Extract the (X, Y) coordinate from the center of the cell holding the provided text.  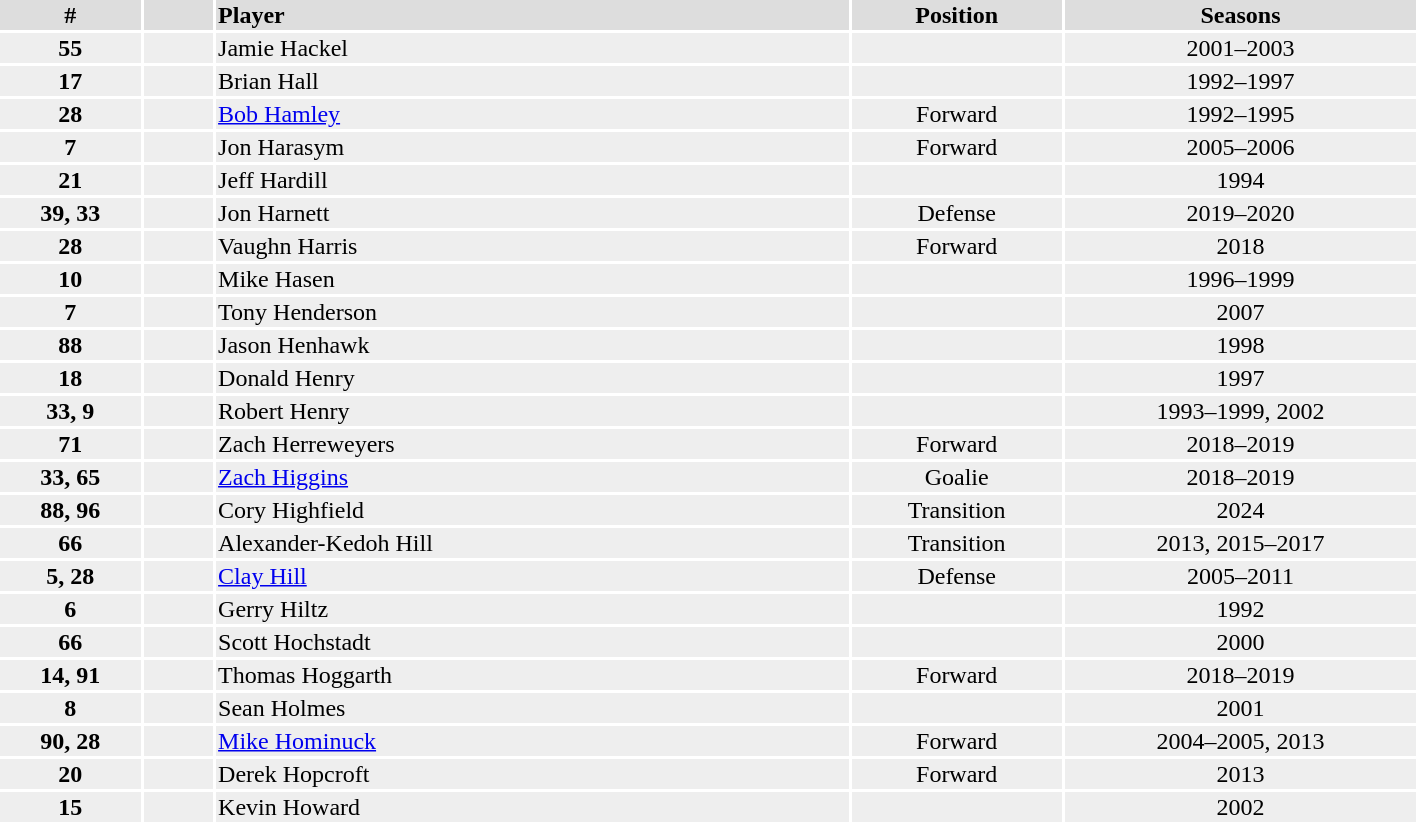
10 (70, 279)
2019–2020 (1240, 213)
Derek Hopcroft (533, 774)
Cory Highfield (533, 510)
2013, 2015–2017 (1240, 543)
17 (70, 81)
Scott Hochstadt (533, 642)
6 (70, 609)
8 (70, 708)
Goalie (956, 477)
Jeff Hardill (533, 180)
2005–2011 (1240, 576)
1993–1999, 2002 (1240, 411)
2007 (1240, 312)
Thomas Hoggarth (533, 675)
1998 (1240, 345)
Zach Herreweyers (533, 444)
Player (533, 15)
2013 (1240, 774)
Jon Harasym (533, 147)
Seasons (1240, 15)
20 (70, 774)
2024 (1240, 510)
1992–1997 (1240, 81)
55 (70, 48)
1997 (1240, 378)
71 (70, 444)
2001 (1240, 708)
Gerry Hiltz (533, 609)
18 (70, 378)
Robert Henry (533, 411)
15 (70, 807)
Mike Hasen (533, 279)
1992 (1240, 609)
2001–2003 (1240, 48)
# (70, 15)
Donald Henry (533, 378)
Alexander-Kedoh Hill (533, 543)
2004–2005, 2013 (1240, 741)
1994 (1240, 180)
21 (70, 180)
Position (956, 15)
2005–2006 (1240, 147)
Brian Hall (533, 81)
39, 33 (70, 213)
Clay Hill (533, 576)
Sean Holmes (533, 708)
Jason Henhawk (533, 345)
2018 (1240, 246)
14, 91 (70, 675)
33, 65 (70, 477)
Tony Henderson (533, 312)
1996–1999 (1240, 279)
1992–1995 (1240, 114)
Zach Higgins (533, 477)
Jon Harnett (533, 213)
Bob Hamley (533, 114)
88, 96 (70, 510)
Kevin Howard (533, 807)
33, 9 (70, 411)
2000 (1240, 642)
90, 28 (70, 741)
5, 28 (70, 576)
Mike Hominuck (533, 741)
Jamie Hackel (533, 48)
Vaughn Harris (533, 246)
2002 (1240, 807)
88 (70, 345)
